Determine the (x, y) coordinate at the center of the cell enclosing the given text.  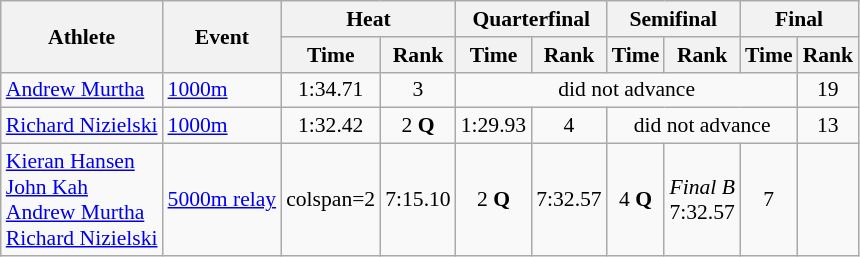
Heat (368, 19)
Kieran Hansen John Kah Andrew Murtha Richard Nizielski (82, 200)
Andrew Murtha (82, 90)
3 (418, 90)
1:29.93 (494, 126)
Semifinal (674, 19)
Quarterfinal (532, 19)
Richard Nizielski (82, 126)
colspan=2 (330, 200)
Final B 7:32.57 (702, 200)
7 (769, 200)
1:34.71 (330, 90)
7:15.10 (418, 200)
13 (828, 126)
5000m relay (222, 200)
Athlete (82, 36)
Final (799, 19)
19 (828, 90)
4 (568, 126)
Event (222, 36)
7:32.57 (568, 200)
1:32.42 (330, 126)
4 Q (636, 200)
